Identify which cell holds the provided text, then report its (x, y) central coordinate. 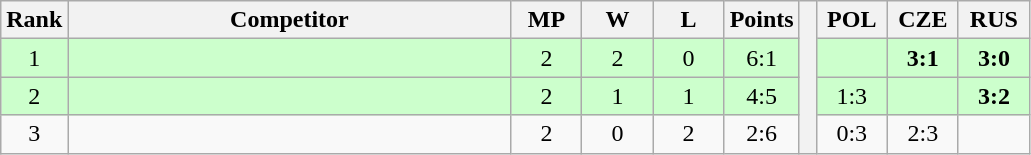
3 (34, 134)
4:5 (762, 96)
2:3 (922, 134)
W (618, 20)
1:3 (852, 96)
RUS (994, 20)
Points (762, 20)
CZE (922, 20)
MP (546, 20)
Rank (34, 20)
2:6 (762, 134)
L (688, 20)
POL (852, 20)
6:1 (762, 58)
3:0 (994, 58)
3:1 (922, 58)
0:3 (852, 134)
Competitor (290, 20)
3:2 (994, 96)
